Search for the cell housing the specified text and yield its (x, y) center coordinate. 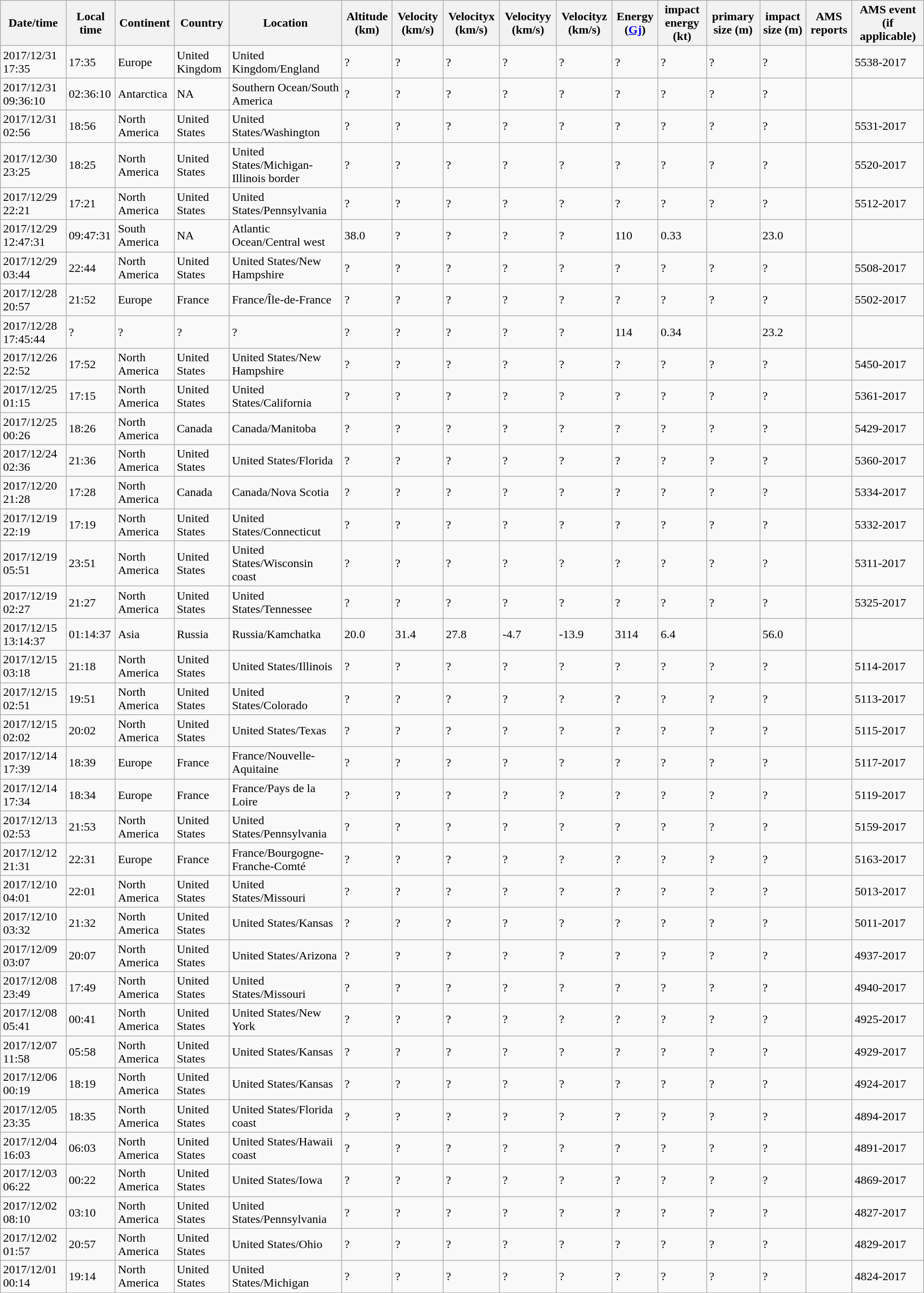
United States/California (285, 396)
primary size (m) (733, 23)
4940-2017 (887, 988)
2017/12/29 03:44 (34, 267)
France/Bourgogne-Franche-Comté (285, 859)
France/Nouvelle-Aquitaine (285, 763)
2017/12/24 02:36 (34, 461)
05:58 (91, 1052)
2017/12/14 17:34 (34, 795)
21:32 (91, 923)
2017/12/12 21:31 (34, 859)
17:35 (91, 62)
-13.9 (584, 635)
4894-2017 (887, 1116)
Date/time (34, 23)
4869-2017 (887, 1180)
France/Île-de-France (285, 300)
5429-2017 (887, 428)
2017/12/20 21:28 (34, 493)
4925-2017 (887, 1020)
4829-2017 (887, 1245)
2017/12/15 13:14:37 (34, 635)
17:28 (91, 493)
5311-2017 (887, 564)
20:07 (91, 955)
5013-2017 (887, 891)
5117-2017 (887, 763)
20.0 (367, 635)
18:19 (91, 1084)
5011-2017 (887, 923)
United States/Florida coast (285, 1116)
5450-2017 (887, 364)
114 (635, 332)
Atlantic Ocean/Central west (285, 236)
2017/12/03 06:22 (34, 1180)
Southern Ocean/South America (285, 94)
2017/12/02 01:57 (34, 1245)
4824-2017 (887, 1276)
21:36 (91, 461)
United States/Tennessee (285, 602)
2017/12/31 02:56 (34, 126)
2017/12/29 12:47:31 (34, 236)
17:52 (91, 364)
2017/12/19 05:51 (34, 564)
5114-2017 (887, 666)
5119-2017 (887, 795)
United States/Connecticut (285, 525)
2017/12/05 23:35 (34, 1116)
France/Pays de la Loire (285, 795)
19:51 (91, 699)
17:49 (91, 988)
17:15 (91, 396)
2017/12/19 22:19 (34, 525)
United States/Texas (285, 730)
23.0 (783, 236)
2017/12/25 01:15 (34, 396)
38.0 (367, 236)
00:41 (91, 1020)
23:51 (91, 564)
4891-2017 (887, 1148)
Country (202, 23)
4924-2017 (887, 1084)
Russia (202, 635)
21:53 (91, 827)
United States/Washington (285, 126)
United States/New York (285, 1020)
2017/12/29 22:21 (34, 203)
United Kingdom (202, 62)
18:25 (91, 165)
21:52 (91, 300)
2017/12/15 02:02 (34, 730)
06:03 (91, 1148)
5531-2017 (887, 126)
21:18 (91, 666)
01:14:37 (91, 635)
03:10 (91, 1212)
United States/Hawaii coast (285, 1148)
5508-2017 (887, 267)
2017/12/19 02:27 (34, 602)
Russia/Kamchatka (285, 635)
27.8 (472, 635)
20:02 (91, 730)
02:36:10 (91, 94)
2017/12/06 00:19 (34, 1084)
impact size (m) (783, 23)
2017/12/30 23:25 (34, 165)
21:27 (91, 602)
South America (144, 236)
2017/12/02 08:10 (34, 1212)
56.0 (783, 635)
5538-2017 (887, 62)
23.2 (783, 332)
2017/12/31 17:35 (34, 62)
Altitude (km) (367, 23)
United States/Florida (285, 461)
United States/Michigan-Illinois border (285, 165)
4937-2017 (887, 955)
2017/12/15 02:51 (34, 699)
22:31 (91, 859)
18:34 (91, 795)
18:26 (91, 428)
Antarctica (144, 94)
3114 (635, 635)
5520-2017 (887, 165)
2017/12/01 00:14 (34, 1276)
20:57 (91, 1245)
110 (635, 236)
5334-2017 (887, 493)
5360-2017 (887, 461)
Location (285, 23)
Asia (144, 635)
United States/Illinois (285, 666)
AMS event (if applicable) (887, 23)
2017/12/14 17:39 (34, 763)
2017/12/07 11:58 (34, 1052)
Canada/Nova Scotia (285, 493)
22:44 (91, 267)
4929-2017 (887, 1052)
United States/Wisconsin coast (285, 564)
2017/12/09 03:07 (34, 955)
5325-2017 (887, 602)
6.4 (682, 635)
United States/Iowa (285, 1180)
2017/12/31 09:36:10 (34, 94)
0.34 (682, 332)
2017/12/08 05:41 (34, 1020)
5502-2017 (887, 300)
17:21 (91, 203)
2017/12/04 16:03 (34, 1148)
Velocity (km/s) (418, 23)
5361-2017 (887, 396)
Canada/Manitoba (285, 428)
5159-2017 (887, 827)
Energy (Gj) (635, 23)
4827-2017 (887, 1212)
2017/12/13 02:53 (34, 827)
2017/12/26 22:52 (34, 364)
18:39 (91, 763)
Velocityx (km/s) (472, 23)
2017/12/25 00:26 (34, 428)
United States/Colorado (285, 699)
AMS reports (829, 23)
5113-2017 (887, 699)
2017/12/10 03:32 (34, 923)
0.33 (682, 236)
United States/Michigan (285, 1276)
impact energy (kt) (682, 23)
United States/Ohio (285, 1245)
2017/12/28 20:57 (34, 300)
09:47:31 (91, 236)
18:56 (91, 126)
United States/Arizona (285, 955)
5332-2017 (887, 525)
Local time (91, 23)
United Kingdom/England (285, 62)
19:14 (91, 1276)
2017/12/10 04:01 (34, 891)
2017/12/28 17:45:44 (34, 332)
17:19 (91, 525)
18:35 (91, 1116)
00:22 (91, 1180)
Velocityy (km/s) (528, 23)
2017/12/08 23:49 (34, 988)
Velocityz (km/s) (584, 23)
2017/12/15 03:18 (34, 666)
5163-2017 (887, 859)
22:01 (91, 891)
5115-2017 (887, 730)
5512-2017 (887, 203)
-4.7 (528, 635)
Continent (144, 23)
31.4 (418, 635)
